Search for the cell housing the specified text and yield its (X, Y) center coordinate. 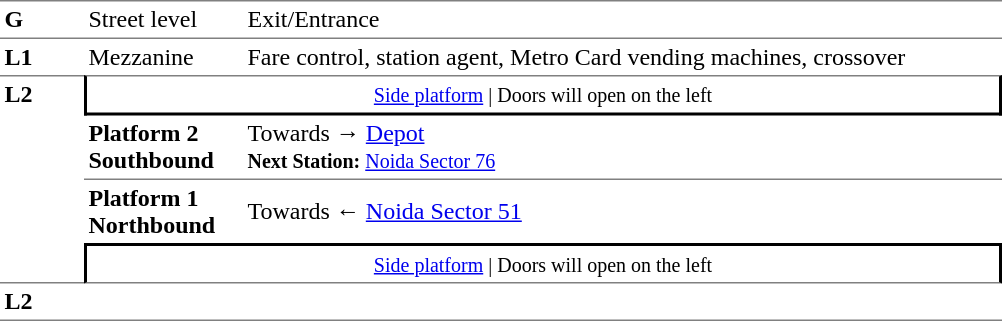
Platform 1Northbound (164, 212)
Street level (164, 20)
Towards ← Noida Sector 51 (622, 212)
Platform 2Southbound (164, 148)
Exit/Entrance (622, 20)
L1 (42, 57)
Towards → DepotNext Station: Noida Sector 76 (622, 148)
Mezzanine (164, 57)
L2 (42, 179)
G (42, 20)
Fare control, station agent, Metro Card vending machines, crossover (622, 57)
